Output the [X, Y] coordinate of the center of the cell containing the given text.  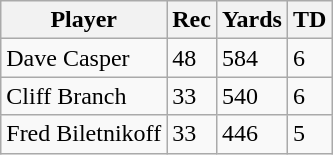
Rec [192, 20]
584 [252, 58]
Yards [252, 20]
540 [252, 96]
TD [309, 20]
5 [309, 134]
Cliff Branch [84, 96]
48 [192, 58]
Player [84, 20]
Dave Casper [84, 58]
Fred Biletnikoff [84, 134]
446 [252, 134]
